Scan for the cell matching the given text and deliver its (X, Y) coordinate at center. 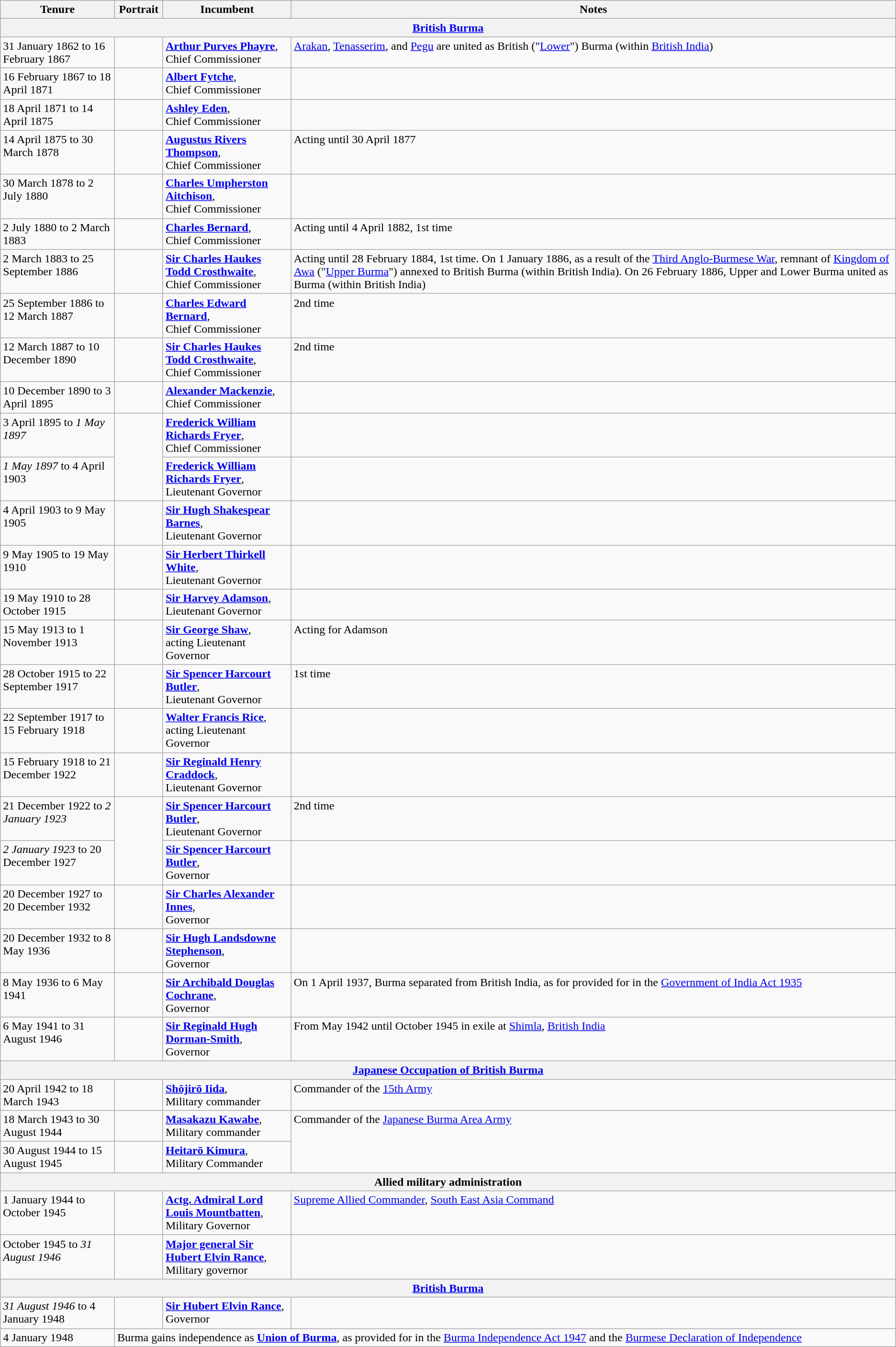
Portrait (139, 10)
4 January 1948 (57, 1337)
Sir Reginald Henry Craddock, Lieutenant Governor (227, 775)
Charles Edward Bernard, Chief Commissioner (227, 315)
30 August 1944 to 15 August 1945 (57, 1157)
Actg. Admiral Lord Louis Mountbatten, Military Governor (227, 1213)
From May 1942 until October 1945 in exile at Shimla, British India (594, 1039)
Shōjirō Iida, Military commander (227, 1094)
25 September 1886 to 12 March 1887 (57, 315)
Ashley Eden, Chief Commissioner (227, 115)
Sir Herbert Thirkell White, Lieutenant Governor (227, 567)
Commander of the Japanese Burma Area Army (594, 1142)
Masakazu Kawabe, Military commander (227, 1126)
October 1945 to 31 August 1946 (57, 1257)
Sir Hugh Landsdowne Stephenson, Governor (227, 951)
On 1 April 1937, Burma separated from British India, as for provided for in the Government of India Act 1935 (594, 995)
15 February 1918 to 21 December 1922 (57, 775)
Heitarō Kimura, Military Commander (227, 1157)
4 April 1903 to 9 May 1905 (57, 523)
Major general Sir Hubert Elvin Rance, Military governor (227, 1257)
31 August 1946 to 4 January 1948 (57, 1313)
19 May 1910 to 28 October 1915 (57, 605)
10 December 1890 to 3 April 1895 (57, 397)
3 April 1895 to 1 May 1897 (57, 435)
Notes (594, 10)
22 September 1917 to 15 February 1918 (57, 730)
Sir Harvey Adamson, Lieutenant Governor (227, 605)
21 December 1922 to 2 January 1923 (57, 819)
18 March 1943 to 30 August 1944 (57, 1126)
Arthur Purves Phayre, Chief Commissioner (227, 53)
Japanese Occupation of British Burma (448, 1070)
Arakan, Tenasserim, and Pegu are united as British ("Lower") Burma (within British India) (594, 53)
1st time (594, 686)
Sir Spencer Harcourt Butler, Governor (227, 863)
Sir George Shaw, acting Lieutenant Governor (227, 642)
Sir Charles Alexander Innes, Governor (227, 907)
12 March 1887 to 10 December 1890 (57, 359)
20 December 1927 to 20 December 1932 (57, 907)
30 March 1878 to 2 July 1880 (57, 196)
Sir Hugh Shakespear Barnes, Lieutenant Governor (227, 523)
Charles Bernard, Chief Commissioner (227, 234)
15 May 1913 to 1 November 1913 (57, 642)
2 March 1883 to 25 September 1886 (57, 271)
20 April 1942 to 18 March 1943 (57, 1094)
18 April 1871 to 14 April 1875 (57, 115)
Acting for Adamson (594, 642)
Acting until 4 April 1882, 1st time (594, 234)
Walter Francis Rice, acting Lieutenant Governor (227, 730)
6 May 1941 to 31 August 1946 (57, 1039)
Tenure (57, 10)
Supreme Allied Commander, South East Asia Command (594, 1213)
1 January 1944 to October 1945 (57, 1213)
Sir Reginald Hugh Dorman-Smith, Governor (227, 1039)
31 January 1862 to 16 February 1867 (57, 53)
Charles Umpherston Aitchison, Chief Commissioner (227, 196)
Commander of the 15th Army (594, 1094)
28 October 1915 to 22 September 1917 (57, 686)
Acting until 30 April 1877 (594, 152)
9 May 1905 to 19 May 1910 (57, 567)
Augustus Rivers Thompson, Chief Commissioner (227, 152)
2 January 1923 to 20 December 1927 (57, 863)
16 February 1867 to 18 April 1871 (57, 83)
2 July 1880 to 2 March 1883 (57, 234)
Alexander Mackenzie, Chief Commissioner (227, 397)
Allied military administration (448, 1182)
Burma gains independence as Union of Burma, as provided for in the Burma Independence Act 1947 and the Burmese Declaration of Independence (505, 1337)
14 April 1875 to 30 March 1878 (57, 152)
1 May 1897 to 4 April 1903 (57, 479)
Incumbent (227, 10)
Frederick William Richards Fryer, Chief Commissioner (227, 435)
Frederick William Richards Fryer, Lieutenant Governor (227, 479)
Albert Fytche, Chief Commissioner (227, 83)
8 May 1936 to 6 May 1941 (57, 995)
Sir Archibald Douglas Cochrane, Governor (227, 995)
20 December 1932 to 8 May 1936 (57, 951)
Sir Hubert Elvin Rance, Governor (227, 1313)
